Determine the [X, Y] coordinate at the center of the cell enclosing the given text.  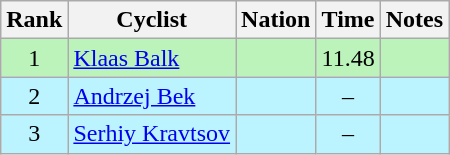
Andrzej Bek [152, 96]
Nation [276, 20]
Serhiy Kravtsov [152, 134]
Time [348, 20]
2 [34, 96]
3 [34, 134]
Rank [34, 20]
11.48 [348, 58]
Cyclist [152, 20]
1 [34, 58]
Notes [414, 20]
Klaas Balk [152, 58]
